Identify which cell holds the provided text, then report its (x, y) central coordinate. 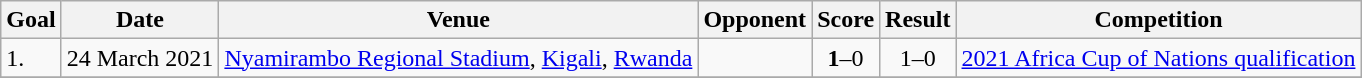
Date (140, 20)
Nyamirambo Regional Stadium, Kigali, Rwanda (458, 58)
24 March 2021 (140, 58)
Competition (1158, 20)
2021 Africa Cup of Nations qualification (1158, 58)
Opponent (755, 20)
Goal (31, 20)
Result (918, 20)
Venue (458, 20)
Score (846, 20)
1. (31, 58)
